Return (x, y) of the center of cell containing provided text 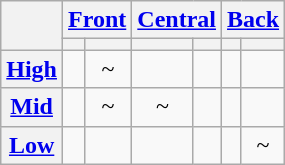
Mid (32, 107)
Central (177, 20)
Back (254, 20)
High (32, 69)
Front (98, 20)
Low (32, 145)
